Detect which cell encompasses the target text, then output its (x, y) center coordinate. 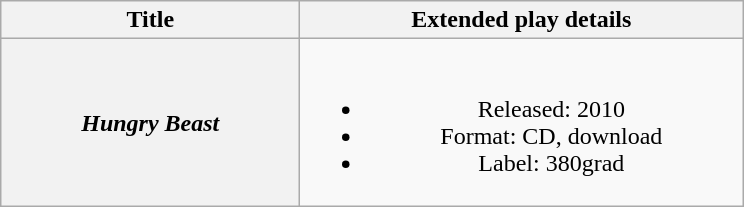
Released: 2010Format: CD, downloadLabel: 380grad (522, 122)
Hungry Beast (150, 122)
Extended play details (522, 20)
Title (150, 20)
